For the text-containing cell, return its midpoint in (X, Y) coordinate format. 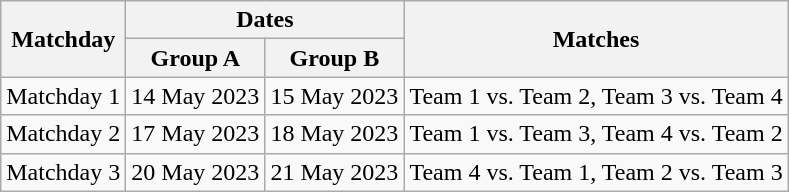
18 May 2023 (334, 134)
Matchday 2 (64, 134)
20 May 2023 (196, 172)
Matchday 3 (64, 172)
Matches (596, 39)
Team 1 vs. Team 3, Team 4 vs. Team 2 (596, 134)
Matchday (64, 39)
Group B (334, 58)
21 May 2023 (334, 172)
Dates (265, 20)
Matchday 1 (64, 96)
14 May 2023 (196, 96)
17 May 2023 (196, 134)
Group A (196, 58)
Team 1 vs. Team 2, Team 3 vs. Team 4 (596, 96)
Team 4 vs. Team 1, Team 2 vs. Team 3 (596, 172)
15 May 2023 (334, 96)
